Detect which cell encompasses the target text, then output its [X, Y] center coordinate. 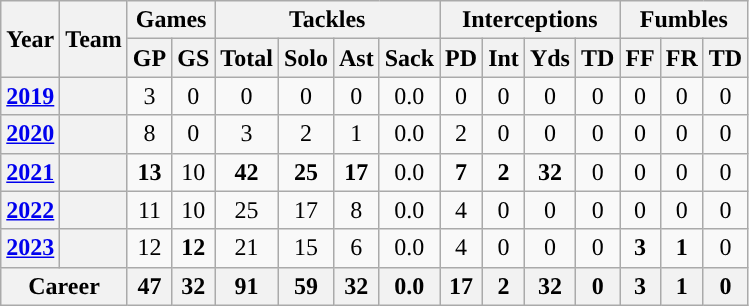
21 [247, 248]
47 [149, 286]
2022 [30, 210]
Int [504, 58]
FF [640, 58]
13 [149, 172]
Team [94, 39]
GS [194, 58]
Year [30, 39]
11 [149, 210]
42 [247, 172]
Games [170, 20]
15 [306, 248]
Interceptions [530, 20]
Yds [550, 58]
Tackles [328, 20]
Fumbles [684, 20]
Total [247, 58]
6 [356, 248]
Ast [356, 58]
2020 [30, 134]
2023 [30, 248]
FR [682, 58]
GP [149, 58]
91 [247, 286]
59 [306, 286]
2021 [30, 172]
Sack [409, 58]
7 [462, 172]
2019 [30, 96]
Solo [306, 58]
Career [64, 286]
PD [462, 58]
